Detect which cell encompasses the target text, then output its (x, y) center coordinate. 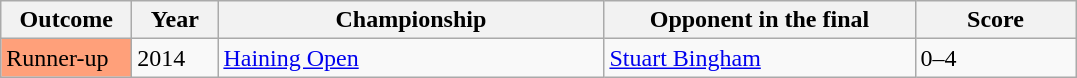
Championship (411, 20)
2014 (175, 58)
Haining Open (411, 58)
Outcome (66, 20)
Opponent in the final (760, 20)
Runner-up (66, 58)
Stuart Bingham (760, 58)
Score (996, 20)
Year (175, 20)
0–4 (996, 58)
